Capture the cell that displays the provided text and extract its (x, y) central coordinate. 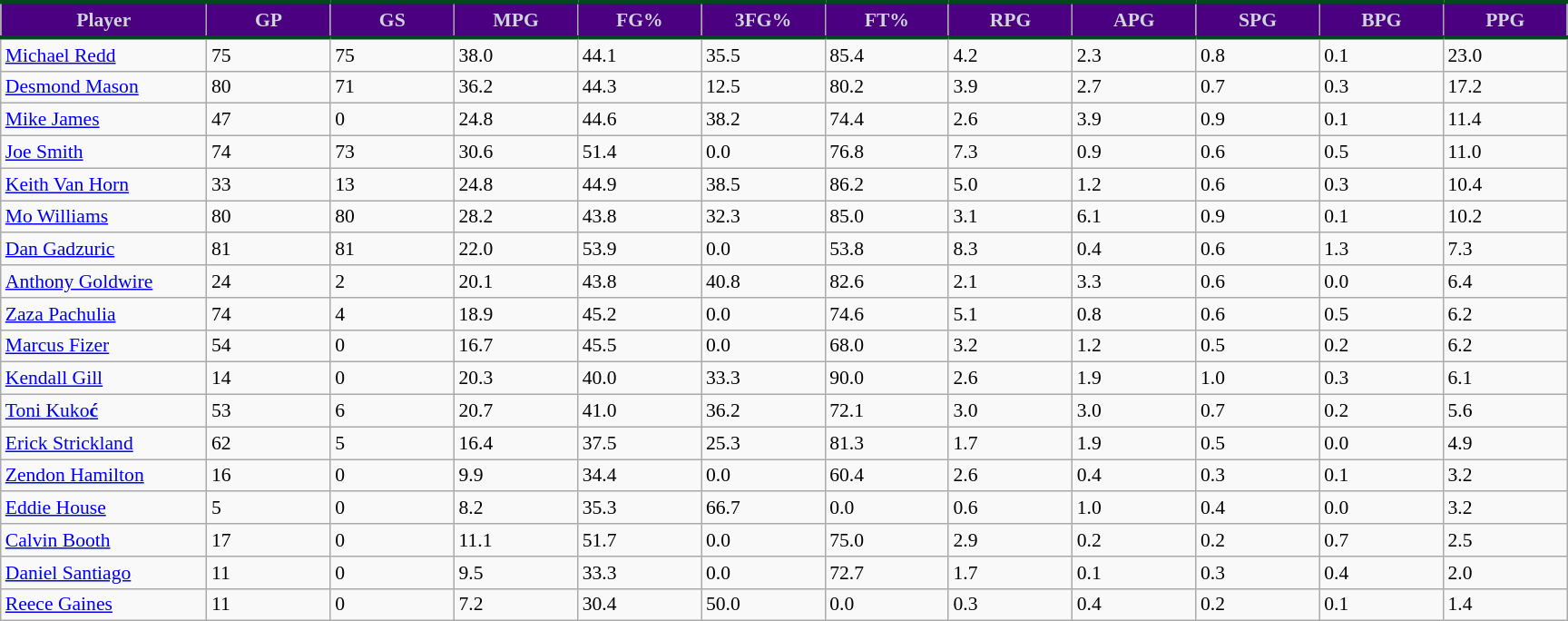
5.0 (1010, 184)
Joe Smith (103, 153)
62 (269, 443)
47 (269, 120)
Keith Van Horn (103, 184)
4.9 (1505, 443)
35.3 (640, 508)
7.2 (515, 605)
66.7 (763, 508)
FT% (887, 20)
45.5 (640, 346)
25.3 (763, 443)
12.5 (763, 87)
68.0 (887, 346)
40.0 (640, 379)
Michael Redd (103, 54)
54 (269, 346)
Anthony Goldwire (103, 281)
6.4 (1505, 281)
8.2 (515, 508)
1.4 (1505, 605)
20.1 (515, 281)
71 (392, 87)
72.7 (887, 573)
Mo Williams (103, 217)
37.5 (640, 443)
90.0 (887, 379)
51.4 (640, 153)
73 (392, 153)
BPG (1381, 20)
8.3 (1010, 250)
11.0 (1505, 153)
81.3 (887, 443)
18.9 (515, 314)
2.3 (1134, 54)
53 (269, 411)
PPG (1505, 20)
44.6 (640, 120)
23.0 (1505, 54)
2.0 (1505, 573)
53.9 (640, 250)
24 (269, 281)
RPG (1010, 20)
Mike James (103, 120)
5.1 (1010, 314)
30.6 (515, 153)
50.0 (763, 605)
34.4 (640, 476)
74.4 (887, 120)
80.2 (887, 87)
16 (269, 476)
6 (392, 411)
41.0 (640, 411)
75.0 (887, 540)
17.2 (1505, 87)
9.5 (515, 573)
4.2 (1010, 54)
Reece Gaines (103, 605)
30.4 (640, 605)
2.9 (1010, 540)
2.5 (1505, 540)
11.1 (515, 540)
16.7 (515, 346)
3FG% (763, 20)
76.8 (887, 153)
3.3 (1134, 281)
40.8 (763, 281)
82.6 (887, 281)
3.1 (1010, 217)
5.6 (1505, 411)
APG (1134, 20)
44.9 (640, 184)
20.3 (515, 379)
11.4 (1505, 120)
FG% (640, 20)
72.1 (887, 411)
85.0 (887, 217)
13 (392, 184)
44.1 (640, 54)
85.4 (887, 54)
38.5 (763, 184)
44.3 (640, 87)
Kendall Gill (103, 379)
74.6 (887, 314)
53.8 (887, 250)
Zendon Hamilton (103, 476)
2.7 (1134, 87)
Calvin Booth (103, 540)
9.9 (515, 476)
Marcus Fizer (103, 346)
Dan Gadzuric (103, 250)
28.2 (515, 217)
Eddie House (103, 508)
14 (269, 379)
38.2 (763, 120)
GP (269, 20)
1.3 (1381, 250)
10.4 (1505, 184)
MPG (515, 20)
60.4 (887, 476)
22.0 (515, 250)
33 (269, 184)
38.0 (515, 54)
86.2 (887, 184)
Desmond Mason (103, 87)
2.1 (1010, 281)
Player (103, 20)
45.2 (640, 314)
SPG (1258, 20)
Toni Kukoć (103, 411)
51.7 (640, 540)
35.5 (763, 54)
2 (392, 281)
Erick Strickland (103, 443)
4 (392, 314)
32.3 (763, 217)
20.7 (515, 411)
10.2 (1505, 217)
Zaza Pachulia (103, 314)
16.4 (515, 443)
Daniel Santiago (103, 573)
GS (392, 20)
17 (269, 540)
